Determine the (X, Y) coordinate at the center of the cell enclosing the given text.  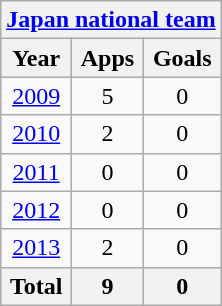
Goals (182, 58)
5 (108, 96)
2012 (36, 210)
Apps (108, 58)
Total (36, 286)
2013 (36, 248)
Japan national team (111, 20)
2011 (36, 172)
9 (108, 286)
2010 (36, 134)
Year (36, 58)
2009 (36, 96)
